Search for the cell housing the specified text and yield its [x, y] center coordinate. 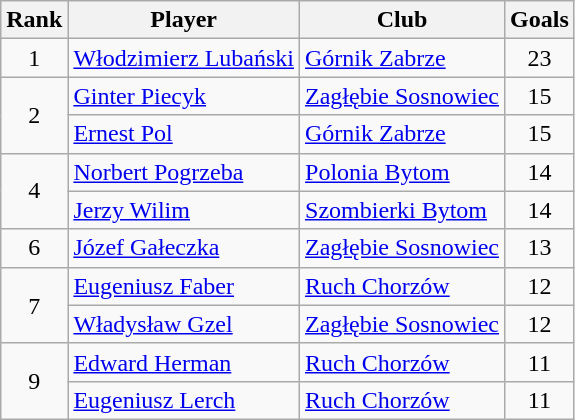
Edward Herman [184, 362]
Norbert Pogrzeba [184, 172]
Ginter Piecyk [184, 96]
13 [540, 248]
Eugeniusz Lerch [184, 400]
Club [402, 20]
9 [34, 381]
Goals [540, 20]
Player [184, 20]
7 [34, 305]
Ernest Pol [184, 134]
Włodzimierz Lubański [184, 58]
Eugeniusz Faber [184, 286]
1 [34, 58]
6 [34, 248]
4 [34, 191]
Władysław Gzel [184, 324]
Józef Gałeczka [184, 248]
Jerzy Wilim [184, 210]
Polonia Bytom [402, 172]
Rank [34, 20]
23 [540, 58]
Szombierki Bytom [402, 210]
2 [34, 115]
